From the cell containing the given text, extract its center point as [x, y] coordinate. 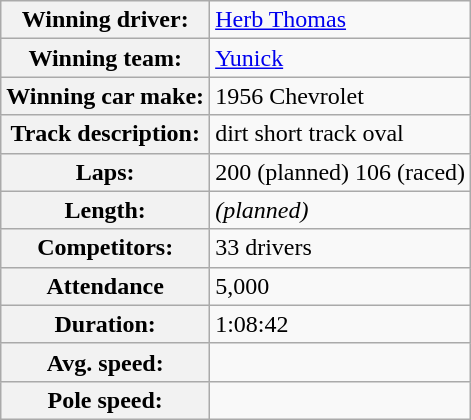
Pole speed: [106, 400]
200 (planned) 106 (raced) [340, 172]
5,000 [340, 286]
Winning driver: [106, 20]
Attendance [106, 286]
33 drivers [340, 248]
1956 Chevrolet [340, 96]
Yunick [340, 58]
Competitors: [106, 248]
Track description: [106, 134]
Herb Thomas [340, 20]
dirt short track oval [340, 134]
1:08:42 [340, 324]
Laps: [106, 172]
Duration: [106, 324]
Length: [106, 210]
Winning team: [106, 58]
Avg. speed: [106, 362]
(planned) [340, 210]
Winning car make: [106, 96]
